Scan for the cell matching the given text and deliver its (X, Y) coordinate at center. 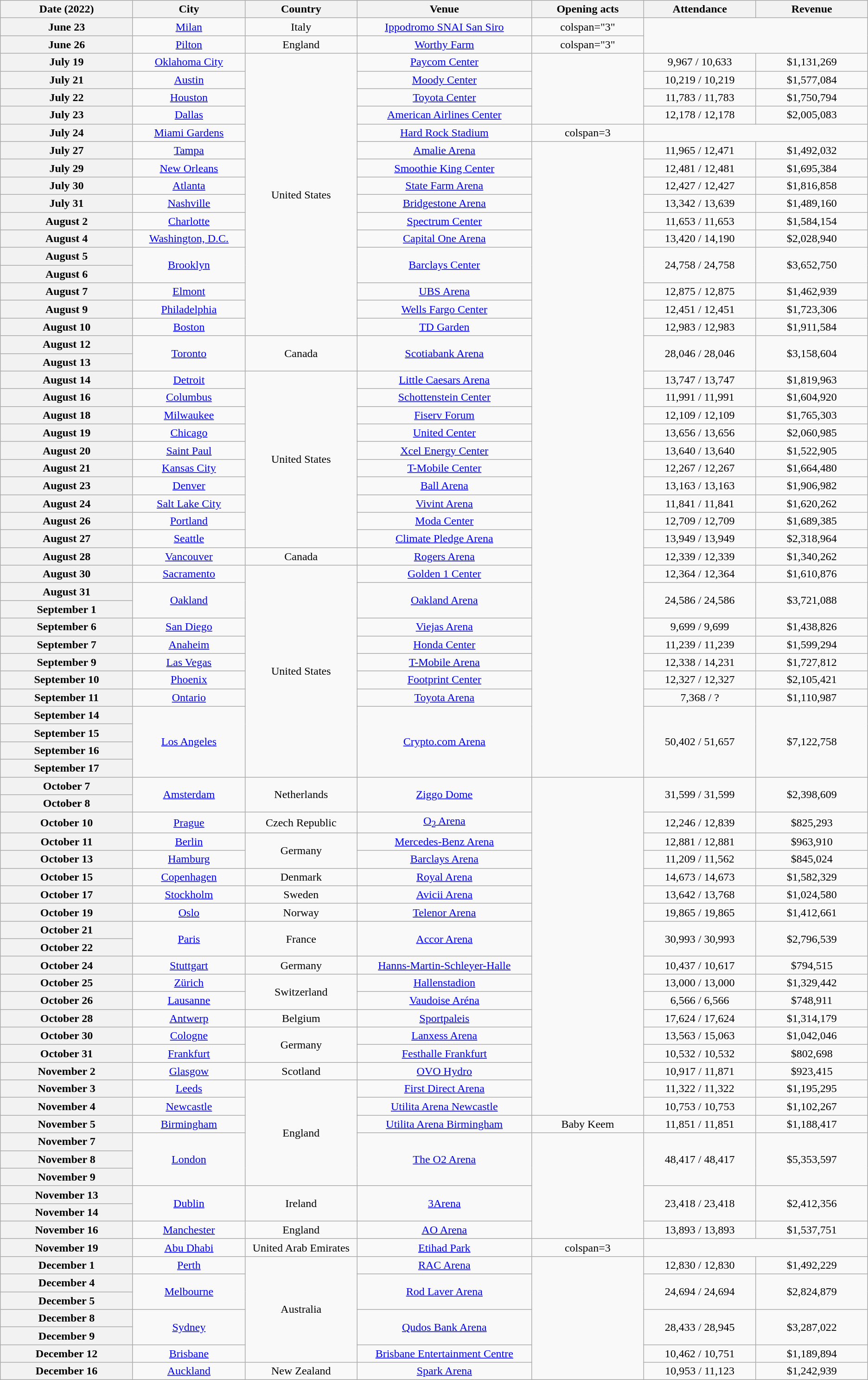
12,983 / 12,983 (700, 327)
Boston (189, 327)
November 3 (67, 1089)
July 21 (67, 80)
13,000 / 13,000 (700, 983)
Italy (301, 27)
Antwerp (189, 1018)
13,642 / 13,768 (700, 894)
Revenue (811, 9)
Hard Rock Stadium (444, 133)
November 5 (67, 1124)
August 7 (67, 292)
Sweden (301, 894)
$1,584,154 (811, 221)
$1,906,982 (811, 486)
City (189, 9)
12,709 / 12,709 (700, 521)
Mercedes-Benz Arena (444, 842)
19,865 / 19,865 (700, 912)
$3,721,088 (811, 601)
12,109 / 12,109 (700, 415)
$1,042,046 (811, 1036)
$1,489,160 (811, 203)
Newcastle (189, 1106)
TD Garden (444, 327)
December 1 (67, 1265)
Pilton (189, 45)
50,402 / 51,657 (700, 741)
13,656 / 13,656 (700, 433)
Spark Arena (444, 1371)
Sportpaleis (444, 1018)
Oakland Arena (444, 601)
Barclays Center (444, 265)
Xcel Energy Center (444, 450)
October 30 (67, 1036)
August 30 (67, 574)
Worthy Farm (444, 45)
October 24 (67, 965)
August 21 (67, 468)
Australia (301, 1309)
$1,024,580 (811, 894)
$1,340,262 (811, 556)
November 14 (67, 1212)
New Orleans (189, 168)
28,433 / 28,945 (700, 1327)
$1,412,661 (811, 912)
Charlotte (189, 221)
Oslo (189, 912)
12,339 / 12,339 (700, 556)
$3,287,022 (811, 1327)
October 17 (67, 894)
October 11 (67, 842)
Paycom Center (444, 62)
Scotiabank Arena (444, 353)
11,322 / 11,322 (700, 1089)
$1,695,384 (811, 168)
$1,819,963 (811, 380)
$1,438,826 (811, 627)
Melbourne (189, 1292)
Nashville (189, 203)
Manchester (189, 1230)
Detroit (189, 380)
13,163 / 13,163 (700, 486)
$3,158,604 (811, 353)
12,246 / 12,839 (700, 823)
12,875 / 12,875 (700, 292)
13,563 / 15,063 (700, 1036)
September 11 (67, 697)
Glasgow (189, 1071)
Norway (301, 912)
Miami Gardens (189, 133)
$1,723,306 (811, 309)
Lausanne (189, 1001)
October 10 (67, 823)
June 23 (67, 27)
7,368 / ? (700, 697)
$1,537,751 (811, 1230)
Portland (189, 521)
November 4 (67, 1106)
August 13 (67, 362)
11,841 / 11,841 (700, 503)
$1,620,262 (811, 503)
$1,816,858 (811, 185)
$2,105,421 (811, 680)
June 26 (67, 45)
Elmont (189, 292)
Brisbane Entertainment Centre (444, 1354)
Date (2022) (67, 9)
$1,582,329 (811, 877)
$5,353,597 (811, 1159)
11,783 / 11,783 (700, 97)
Royal Arena (444, 877)
OVO Hydro (444, 1071)
Perth (189, 1265)
Vaudoise Aréna (444, 1001)
13,747 / 13,747 (700, 380)
July 23 (67, 115)
$3,652,750 (811, 265)
23,418 / 23,418 (700, 1203)
Barclays Arena (444, 859)
Las Vegas (189, 662)
August 20 (67, 450)
12,364 / 12,364 (700, 574)
August 23 (67, 486)
28,046 / 28,046 (700, 353)
November 9 (67, 1177)
August 28 (67, 556)
October 7 (67, 786)
12,451 / 12,451 (700, 309)
July 30 (67, 185)
Netherlands (301, 795)
Copenhagen (189, 877)
American Airlines Center (444, 115)
Abu Dhabi (189, 1247)
10,437 / 10,617 (700, 965)
$2,028,940 (811, 239)
Climate Pledge Arena (444, 539)
6,566 / 6,566 (700, 1001)
September 1 (67, 609)
August 31 (67, 592)
Smoothie King Center (444, 168)
Houston (189, 97)
Etihad Park (444, 1247)
Denmark (301, 877)
Telenor Arena (444, 912)
10,917 / 11,871 (700, 1071)
$1,911,584 (811, 327)
August 14 (67, 380)
December 8 (67, 1318)
Opening acts (587, 9)
13,640 / 13,640 (700, 450)
Brisbane (189, 1354)
October 31 (67, 1054)
August 24 (67, 503)
August 27 (67, 539)
August 9 (67, 309)
$1,604,920 (811, 397)
RAC Arena (444, 1265)
September 7 (67, 645)
November 7 (67, 1142)
$1,765,303 (811, 415)
12,178 / 12,178 (700, 115)
Ziggo Dome (444, 795)
Vivint Arena (444, 503)
11,239 / 11,239 (700, 645)
Chicago (189, 433)
October 22 (67, 947)
Anaheim (189, 645)
United Center (444, 433)
Ontario (189, 697)
November 2 (67, 1071)
$1,102,267 (811, 1106)
Belgium (301, 1018)
$1,492,229 (811, 1265)
$923,415 (811, 1071)
17,624 / 17,624 (700, 1018)
Zürich (189, 983)
$2,005,083 (811, 115)
$1,492,032 (811, 150)
$1,131,269 (811, 62)
Saint Paul (189, 450)
September 6 (67, 627)
31,599 / 31,599 (700, 795)
Attendance (700, 9)
$2,796,539 (811, 939)
Sydney (189, 1327)
Qudos Bank Arena (444, 1327)
12,267 / 12,267 (700, 468)
October 28 (67, 1018)
September 14 (67, 715)
T-Mobile Center (444, 468)
Auckland (189, 1371)
October 21 (67, 930)
Kansas City (189, 468)
Salt Lake City (189, 503)
13,342 / 13,639 (700, 203)
14,673 / 14,673 (700, 877)
10,753 / 10,753 (700, 1106)
October 13 (67, 859)
Austin (189, 80)
11,209 / 11,562 (700, 859)
September 9 (67, 662)
San Diego (189, 627)
13,949 / 13,949 (700, 539)
Cologne (189, 1036)
AO Arena (444, 1230)
July 31 (67, 203)
Switzerland (301, 991)
$748,911 (811, 1001)
Avicii Arena (444, 894)
$1,727,812 (811, 662)
12,830 / 12,830 (700, 1265)
$7,122,758 (811, 741)
December 4 (67, 1283)
$2,824,879 (811, 1292)
State Farm Arena (444, 185)
11,851 / 11,851 (700, 1124)
11,653 / 11,653 (700, 221)
Rogers Arena (444, 556)
November 19 (67, 1247)
Wells Fargo Center (444, 309)
$1,314,179 (811, 1018)
London (189, 1159)
The O2 Arena (444, 1159)
August 2 (67, 221)
October 26 (67, 1001)
December 12 (67, 1354)
$1,599,294 (811, 645)
New Zealand (301, 1371)
Accor Arena (444, 939)
Bridgestone Arena (444, 203)
Venue (444, 9)
Milwaukee (189, 415)
Milan (189, 27)
Prague (189, 823)
October 15 (67, 877)
December 9 (67, 1336)
Scotland (301, 1071)
Atlanta (189, 185)
$1,329,442 (811, 983)
Capital One Arena (444, 239)
Toronto (189, 353)
Dublin (189, 1203)
Stockholm (189, 894)
Berlin (189, 842)
$2,412,356 (811, 1203)
August 5 (67, 256)
$1,242,939 (811, 1371)
July 19 (67, 62)
10,953 / 11,123 (700, 1371)
Frankfurt (189, 1054)
24,758 / 24,758 (700, 265)
Amalie Arena (444, 150)
24,694 / 24,694 (700, 1292)
Oakland (189, 601)
Crypto.com Arena (444, 741)
Festhalle Frankfurt (444, 1054)
United Arab Emirates (301, 1247)
Schottenstein Center (444, 397)
48,417 / 48,417 (700, 1159)
August 4 (67, 239)
Philadelphia (189, 309)
July 22 (67, 97)
Birmingham (189, 1124)
October 25 (67, 983)
12,881 / 12,881 (700, 842)
Country (301, 9)
Utilita Arena Birmingham (444, 1124)
Toyota Center (444, 97)
Paris (189, 939)
December 16 (67, 1371)
$1,462,939 (811, 292)
$825,293 (811, 823)
$1,522,905 (811, 450)
24,586 / 24,586 (700, 601)
$845,024 (811, 859)
August 6 (67, 274)
Washington, D.C. (189, 239)
Brooklyn (189, 265)
13,893 / 13,893 (700, 1230)
Lanxess Arena (444, 1036)
August 16 (67, 397)
30,993 / 30,993 (700, 939)
Fiserv Forum (444, 415)
Hanns-Martin-Schleyer-Halle (444, 965)
July 27 (67, 150)
Phoenix (189, 680)
Toyota Arena (444, 697)
November 13 (67, 1195)
Spectrum Center (444, 221)
11,991 / 11,991 (700, 397)
12,427 / 12,427 (700, 185)
November 8 (67, 1159)
$1,195,295 (811, 1089)
November 16 (67, 1230)
Seattle (189, 539)
$1,750,794 (811, 97)
O2 Arena (444, 823)
Columbus (189, 397)
Footprint Center (444, 680)
September 15 (67, 733)
Tampa (189, 150)
$2,060,985 (811, 433)
Little Caesars Arena (444, 380)
11,965 / 12,471 (700, 150)
Golden 1 Center (444, 574)
12,481 / 12,481 (700, 168)
Los Angeles (189, 741)
$1,189,894 (811, 1354)
13,420 / 14,190 (700, 239)
Rod Laver Arena (444, 1292)
$1,110,987 (811, 697)
$2,318,964 (811, 539)
$1,577,084 (811, 80)
October 19 (67, 912)
$963,910 (811, 842)
9,967 / 10,633 (700, 62)
December 5 (67, 1301)
September 17 (67, 768)
July 24 (67, 133)
Amsterdam (189, 795)
$802,698 (811, 1054)
$2,398,609 (811, 795)
Ippodromo SNAI San Siro (444, 27)
Stuttgart (189, 965)
12,327 / 12,327 (700, 680)
Oklahoma City (189, 62)
Baby Keem (587, 1124)
UBS Arena (444, 292)
Denver (189, 486)
August 19 (67, 433)
September 16 (67, 750)
3Arena (444, 1203)
$1,188,417 (811, 1124)
August 12 (67, 345)
9,699 / 9,699 (700, 627)
August 26 (67, 521)
Hallenstadion (444, 983)
Utilita Arena Newcastle (444, 1106)
10,462 / 10,751 (700, 1354)
$794,515 (811, 965)
First Direct Arena (444, 1089)
Moody Center (444, 80)
$1,689,385 (811, 521)
Dallas (189, 115)
August 10 (67, 327)
$1,664,480 (811, 468)
Hamburg (189, 859)
Moda Center (444, 521)
Sacramento (189, 574)
T-Mobile Arena (444, 662)
August 18 (67, 415)
September 10 (67, 680)
Honda Center (444, 645)
Czech Republic (301, 823)
Ireland (301, 1203)
10,532 / 10,532 (700, 1054)
October 8 (67, 804)
France (301, 939)
Leeds (189, 1089)
Vancouver (189, 556)
Viejas Arena (444, 627)
10,219 / 10,219 (700, 80)
$1,610,876 (811, 574)
12,338 / 14,231 (700, 662)
July 29 (67, 168)
Ball Arena (444, 486)
